Identify which cell holds the provided text, then report its [x, y] central coordinate. 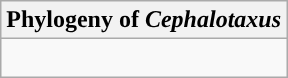
Phylogeny of Cephalotaxus [144, 20]
